Determine the (x, y) coordinate at the center of the cell enclosing the given text.  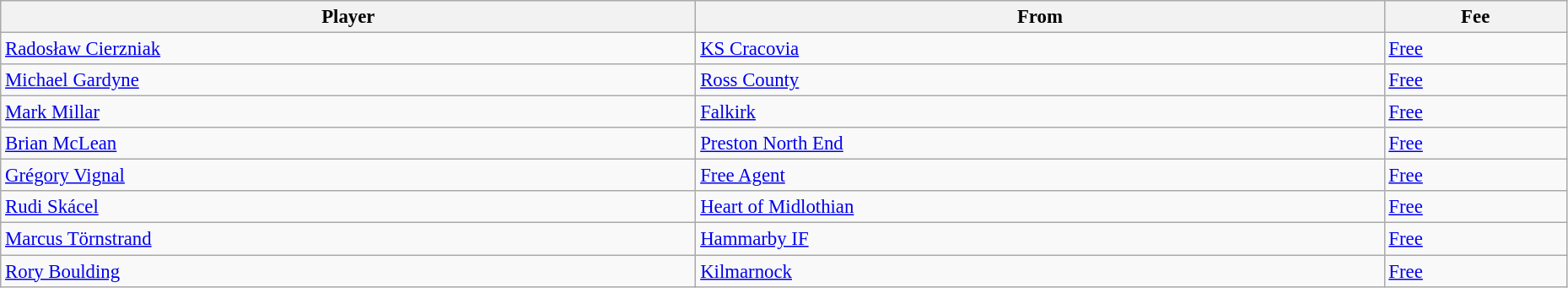
Kilmarnock (1040, 271)
Marcus Törnstrand (348, 239)
Preston North End (1040, 144)
Hammarby IF (1040, 239)
Michael Gardyne (348, 80)
Rudi Skácel (348, 207)
Ross County (1040, 80)
Grégory Vignal (348, 176)
Rory Boulding (348, 271)
Radosław Cierzniak (348, 49)
Mark Millar (348, 112)
Falkirk (1040, 112)
KS Cracovia (1040, 49)
Free Agent (1040, 176)
Player (348, 17)
Brian McLean (348, 144)
Fee (1475, 17)
From (1040, 17)
Heart of Midlothian (1040, 207)
